Capture the cell that displays the provided text and extract its [x, y] central coordinate. 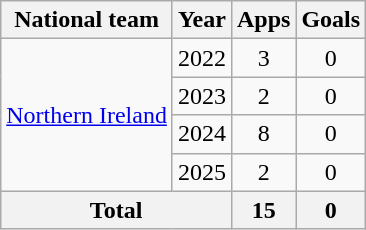
Goals [331, 20]
Apps [263, 20]
15 [263, 210]
Year [202, 20]
Northern Ireland [87, 115]
Total [116, 210]
2023 [202, 96]
2025 [202, 172]
National team [87, 20]
8 [263, 134]
3 [263, 58]
2022 [202, 58]
2024 [202, 134]
